Find where the given text appears and provide that cell's center as (X, Y) coordinate. 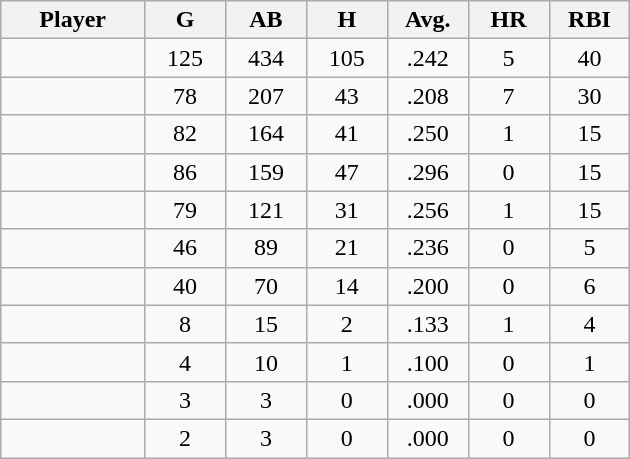
82 (186, 134)
207 (266, 96)
105 (346, 58)
.256 (428, 210)
21 (346, 248)
79 (186, 210)
8 (186, 324)
.296 (428, 172)
.208 (428, 96)
Player (73, 20)
30 (590, 96)
164 (266, 134)
RBI (590, 20)
41 (346, 134)
.250 (428, 134)
6 (590, 286)
78 (186, 96)
434 (266, 58)
14 (346, 286)
31 (346, 210)
121 (266, 210)
47 (346, 172)
.200 (428, 286)
.242 (428, 58)
89 (266, 248)
46 (186, 248)
125 (186, 58)
H (346, 20)
10 (266, 362)
70 (266, 286)
Avg. (428, 20)
G (186, 20)
86 (186, 172)
.236 (428, 248)
.100 (428, 362)
43 (346, 96)
AB (266, 20)
7 (508, 96)
HR (508, 20)
159 (266, 172)
.133 (428, 324)
